Search for the cell housing the specified text and yield its (x, y) center coordinate. 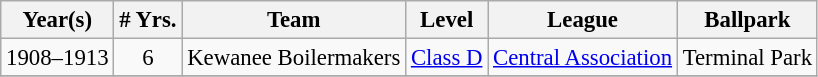
Level (447, 20)
6 (148, 58)
Team (294, 20)
# Yrs. (148, 20)
1908–1913 (58, 58)
Year(s) (58, 20)
Central Association (583, 58)
Kewanee Boilermakers (294, 58)
Ballpark (747, 20)
Class D (447, 58)
Terminal Park (747, 58)
League (583, 20)
